Return (X, Y) of the center of cell containing provided text 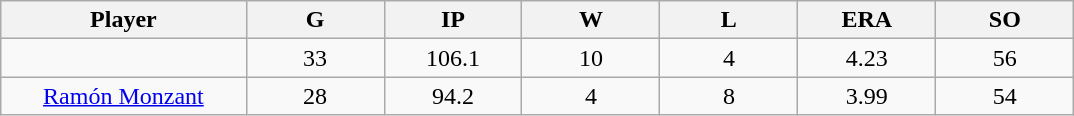
4.23 (867, 58)
SO (1005, 20)
W (591, 20)
10 (591, 58)
8 (729, 96)
106.1 (453, 58)
54 (1005, 96)
G (315, 20)
28 (315, 96)
56 (1005, 58)
3.99 (867, 96)
Player (124, 20)
94.2 (453, 96)
ERA (867, 20)
33 (315, 58)
L (729, 20)
IP (453, 20)
Ramón Monzant (124, 96)
